Return (X, Y) of the center of cell containing provided text 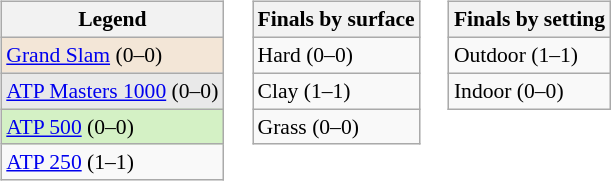
Hard (0–0) (336, 55)
ATP 500 (0–0) (112, 127)
ATP Masters 1000 (0–0) (112, 91)
Legend (112, 20)
Grass (0–0) (336, 127)
Indoor (0–0) (530, 91)
Clay (1–1) (336, 91)
Finals by surface (336, 20)
Finals by setting (530, 20)
ATP 250 (1–1) (112, 162)
Grand Slam (0–0) (112, 55)
Outdoor (1–1) (530, 55)
